Output the (X, Y) coordinate of the center of the cell containing the given text.  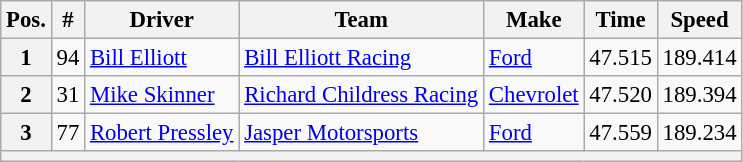
Mike Skinner (162, 95)
Driver (162, 20)
189.414 (700, 58)
94 (68, 58)
189.234 (700, 133)
Robert Pressley (162, 133)
31 (68, 95)
47.520 (620, 95)
77 (68, 133)
Richard Childress Racing (362, 95)
Make (534, 20)
2 (26, 95)
Pos. (26, 20)
Team (362, 20)
3 (26, 133)
Speed (700, 20)
Chevrolet (534, 95)
Jasper Motorsports (362, 133)
# (68, 20)
Bill Elliott (162, 58)
47.515 (620, 58)
Time (620, 20)
1 (26, 58)
189.394 (700, 95)
Bill Elliott Racing (362, 58)
47.559 (620, 133)
